Search for the cell housing the specified text and yield its (x, y) center coordinate. 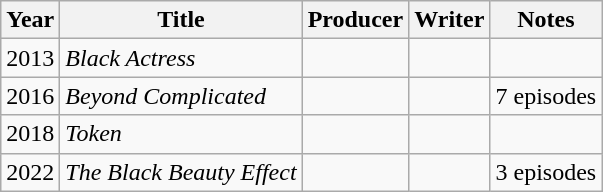
3 episodes (546, 172)
Token (181, 134)
The Black Beauty Effect (181, 172)
Title (181, 20)
Writer (450, 20)
7 episodes (546, 96)
2013 (30, 58)
Year (30, 20)
2016 (30, 96)
Producer (356, 20)
Black Actress (181, 58)
Beyond Complicated (181, 96)
2022 (30, 172)
2018 (30, 134)
Notes (546, 20)
